Pinpoint the cell where the given text exists, returning its (X, Y) midpoint coordinate. 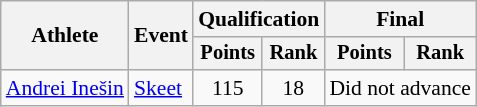
Event (161, 36)
Skeet (161, 88)
Final (400, 19)
18 (293, 88)
Athlete (65, 36)
115 (228, 88)
Qualification (258, 19)
Did not advance (400, 88)
Andrei Inešin (65, 88)
